Identify which cell holds the provided text, then report its [X, Y] central coordinate. 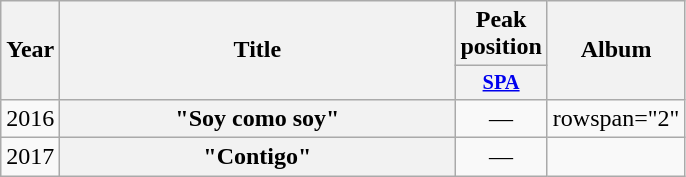
Year [30, 50]
"Contigo" [258, 157]
Peak position [501, 34]
rowspan="2" [616, 118]
2016 [30, 118]
2017 [30, 157]
Title [258, 50]
Album [616, 50]
SPA [501, 83]
"Soy como soy" [258, 118]
